Identify which cell holds the provided text, then report its (x, y) central coordinate. 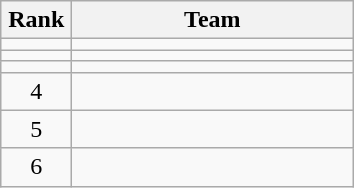
Team (212, 20)
6 (36, 167)
Rank (36, 20)
4 (36, 91)
5 (36, 129)
